Determine the (x, y) coordinate at the center of the cell enclosing the given text.  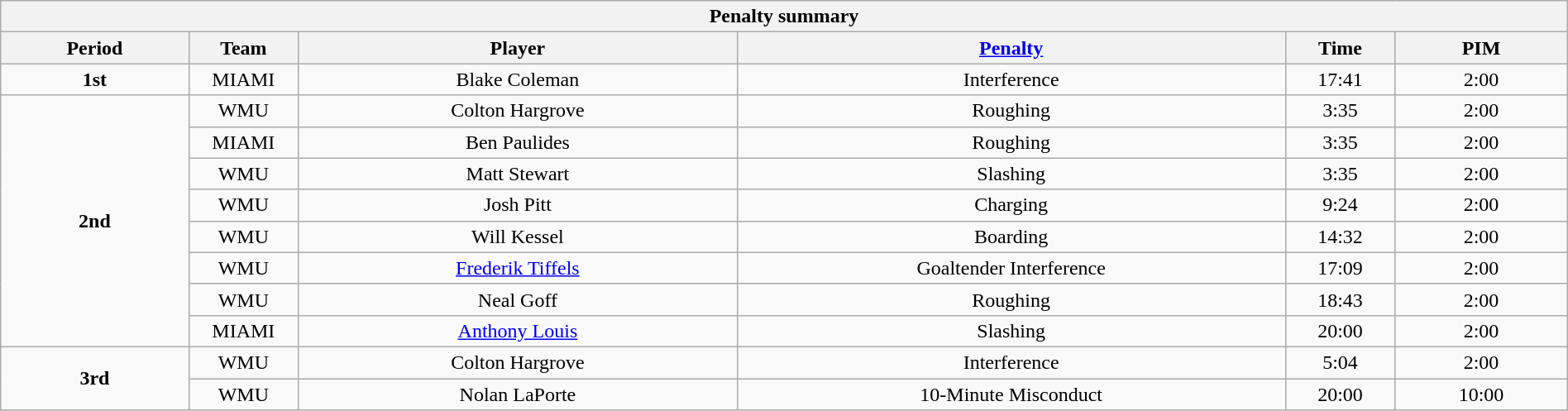
9:24 (1340, 205)
Period (94, 48)
Matt Stewart (518, 174)
Charging (1011, 205)
Nolan LaPorte (518, 394)
17:09 (1340, 268)
10-Minute Misconduct (1011, 394)
Josh Pitt (518, 205)
Penalty summary (784, 17)
Will Kessel (518, 237)
Goaltender Interference (1011, 268)
3rd (94, 378)
1st (94, 79)
Blake Coleman (518, 79)
18:43 (1340, 299)
14:32 (1340, 237)
17:41 (1340, 79)
PIM (1481, 48)
10:00 (1481, 394)
Player (518, 48)
Penalty (1011, 48)
Boarding (1011, 237)
2nd (94, 221)
Time (1340, 48)
5:04 (1340, 362)
Frederik Tiffels (518, 268)
Neal Goff (518, 299)
Team (243, 48)
Anthony Louis (518, 331)
Ben Paulides (518, 142)
